Detect which cell encompasses the target text, then output its (X, Y) center coordinate. 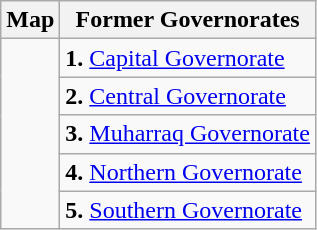
1. Capital Governorate (188, 58)
4. Northern Governorate (188, 172)
2. Central Governorate (188, 96)
Former Governorates (188, 20)
Map (30, 20)
3. Muharraq Governorate (188, 134)
5. Southern Governorate (188, 210)
